Detect which cell encompasses the target text, then output its (X, Y) center coordinate. 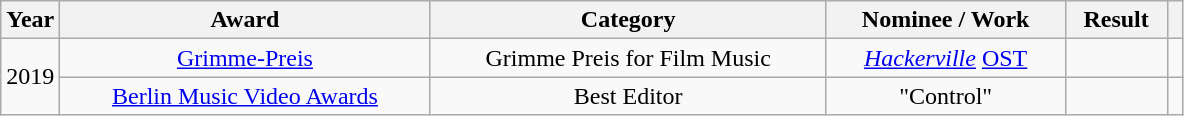
Best Editor (628, 96)
Category (628, 20)
Nominee / Work (946, 20)
Berlin Music Video Awards (245, 96)
2019 (30, 77)
"Control" (946, 96)
Award (245, 20)
Grimme Preis for Film Music (628, 58)
Result (1116, 20)
Year (30, 20)
Hackerville OST (946, 58)
Grimme-Preis (245, 58)
